Search for the cell housing the specified text and yield its (X, Y) center coordinate. 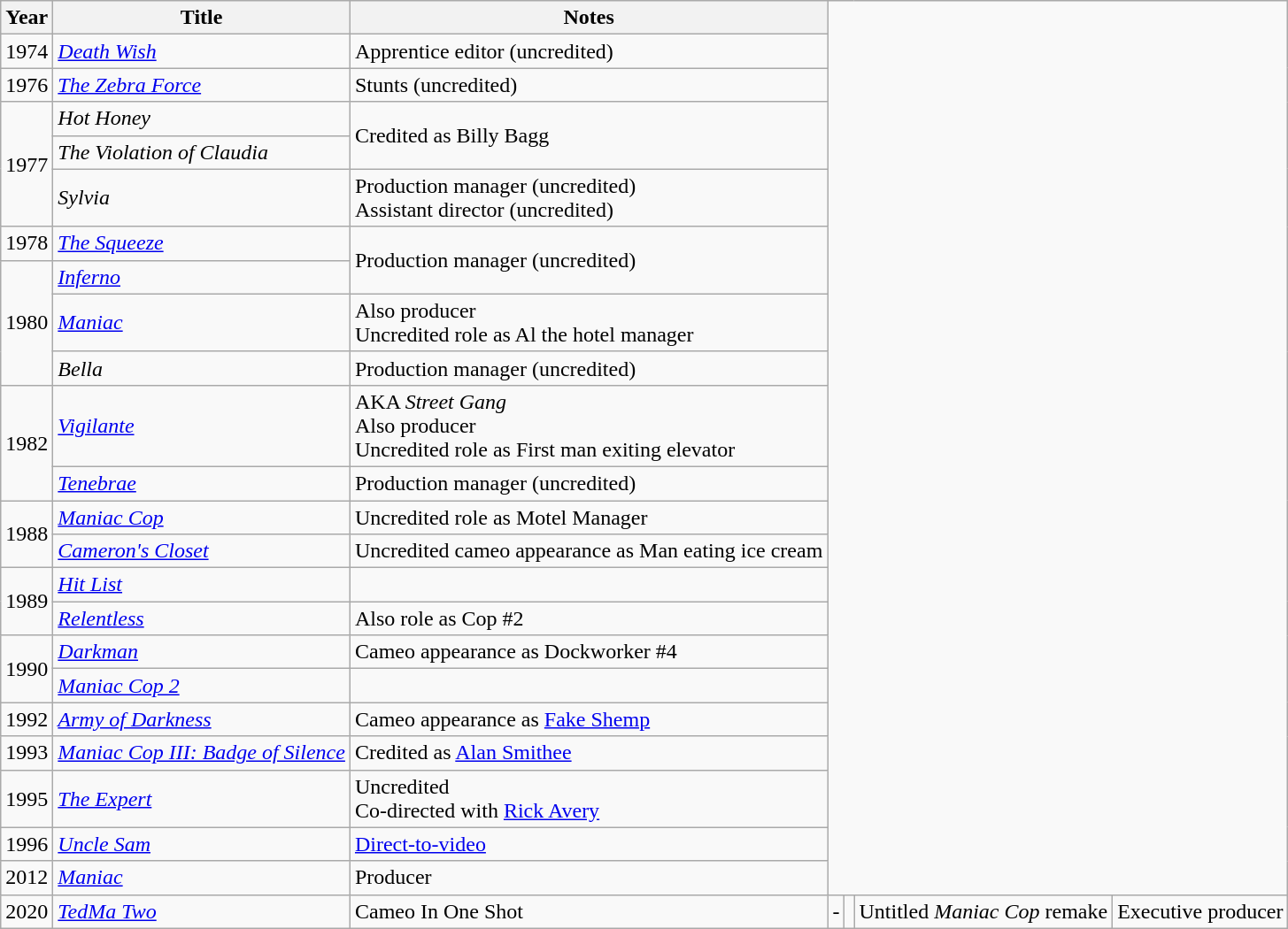
1974 (27, 51)
2012 (27, 878)
1993 (27, 753)
2020 (27, 911)
Stunts (uncredited) (588, 85)
Uncle Sam (202, 844)
The Violation of Claudia (202, 152)
Maniac Cop (202, 518)
Apprentice editor (uncredited) (588, 51)
Death Wish (202, 51)
Production manager (uncredited)Assistant director (uncredited) (588, 198)
The Expert (202, 798)
Inferno (202, 277)
Cameo In One Shot (588, 911)
Also role as Cop #2 (588, 618)
1990 (27, 669)
Credited as Billy Bagg (588, 135)
1989 (27, 602)
UncreditedCo-directed with Rick Avery (588, 798)
Title (202, 18)
Cameo appearance as Dockworker #4 (588, 652)
1992 (27, 719)
1988 (27, 534)
Direct-to-video (588, 844)
Year (27, 18)
Vigilante (202, 426)
Bella (202, 368)
Producer (588, 878)
Uncredited cameo appearance as Man eating ice cream (588, 551)
The Squeeze (202, 243)
Maniac Cop III: Badge of Silence (202, 753)
Cameron's Closet (202, 551)
1976 (27, 85)
AKA Street GangAlso producerUncredited role as First man exiting elevator (588, 426)
1995 (27, 798)
The Zebra Force (202, 85)
Cameo appearance as Fake Shemp (588, 719)
Darkman (202, 652)
1982 (27, 442)
TedMa Two (202, 911)
- (836, 911)
Relentless (202, 618)
1996 (27, 844)
Credited as Alan Smithee (588, 753)
Notes (588, 18)
1980 (27, 322)
Also producerUncredited role as Al the hotel manager (588, 322)
Sylvia (202, 198)
Untitled Maniac Cop remake (983, 911)
Maniac Cop 2 (202, 686)
1978 (27, 243)
1977 (27, 165)
Army of Darkness (202, 719)
Executive producer (1200, 911)
Tenebrae (202, 483)
Uncredited role as Motel Manager (588, 518)
Hot Honey (202, 119)
Hit List (202, 585)
